Output the (X, Y) coordinate of the center of the cell containing the given text.  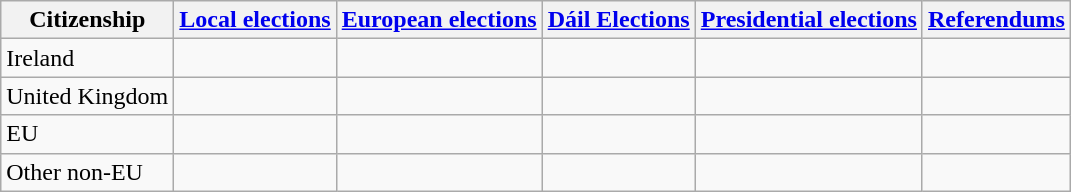
Other non-EU (88, 172)
European elections (439, 20)
Local elections (255, 20)
Presidential elections (808, 20)
Ireland (88, 58)
Citizenship (88, 20)
United Kingdom (88, 96)
Referendums (996, 20)
EU (88, 134)
Dáil Elections (618, 20)
